Output the [X, Y] coordinate of the center of the cell containing the given text.  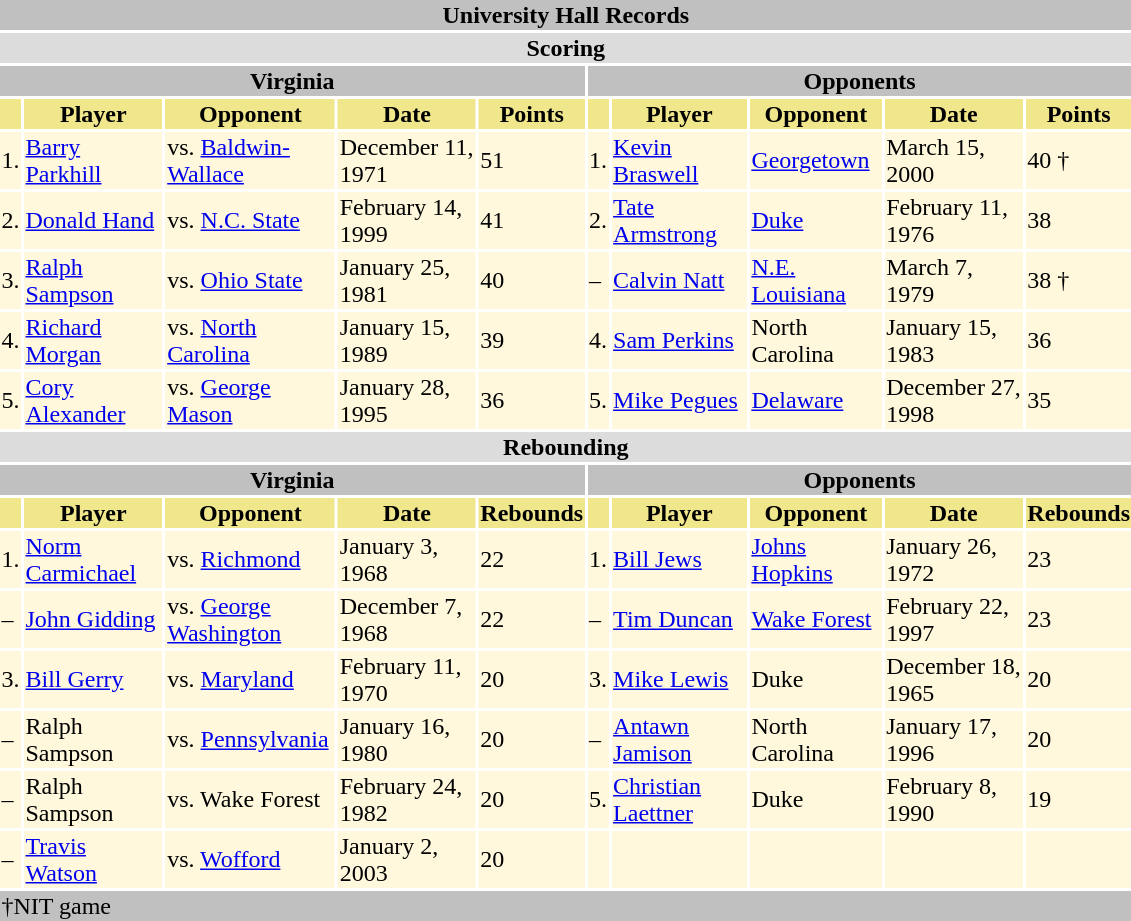
Mike Lewis [680, 680]
February 11, 1970 [407, 680]
Donald Hand [94, 220]
February 8, 1990 [954, 800]
Bill Jews [680, 560]
vs. George Washington [251, 620]
Tim Duncan [680, 620]
December 18, 1965 [954, 680]
John Gidding [94, 620]
Kevin Braswell [680, 160]
February 14, 1999 [407, 220]
Tate Armstrong [680, 220]
Cory Alexander [94, 400]
December 11, 1971 [407, 160]
36 [532, 400]
February 24, 1982 [407, 800]
vs. Baldwin-Wallace [251, 160]
vs. Wake Forest [251, 800]
vs. George Mason [251, 400]
39 [532, 340]
January 15, 1989 [407, 340]
vs. Ohio State [251, 280]
Richard Morgan [94, 340]
January 16, 1980 [407, 740]
N.E. Louisiana [816, 280]
March 7, 1979 [954, 280]
January 17, 1996 [954, 740]
vs. N.C. State [251, 220]
January 26, 1972 [954, 560]
February 11, 1976 [954, 220]
December 27, 1998 [954, 400]
January 25, 1981 [407, 280]
Christian Laettner [680, 800]
Johns Hopkins [816, 560]
51 [532, 160]
40 [532, 280]
Antawn Jamison [680, 740]
January 15, 1983 [954, 340]
December 7, 1968 [407, 620]
vs. Pennsylvania [251, 740]
January 2, 2003 [407, 860]
January 3, 1968 [407, 560]
Wake Forest [816, 620]
Georgetown [816, 160]
Rebounds [532, 513]
Mike Pegues [680, 400]
Delaware [816, 400]
vs. Maryland [251, 680]
February 22, 1997 [954, 620]
41 [532, 220]
vs. North Carolina [251, 340]
January 28, 1995 [407, 400]
Bill Gerry [94, 680]
March 15, 2000 [954, 160]
Points [532, 114]
vs. Wofford [251, 860]
Calvin Natt [680, 280]
vs. Richmond [251, 560]
Norm Carmichael [94, 560]
Travis Watson [94, 860]
Barry Parkhill [94, 160]
Sam Perkins [680, 340]
